For the text-containing cell, return its midpoint in (x, y) coordinate format. 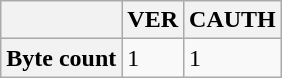
Byte count (62, 58)
VER (153, 20)
CAUTH (233, 20)
